For the text-containing cell, return its midpoint in (X, Y) coordinate format. 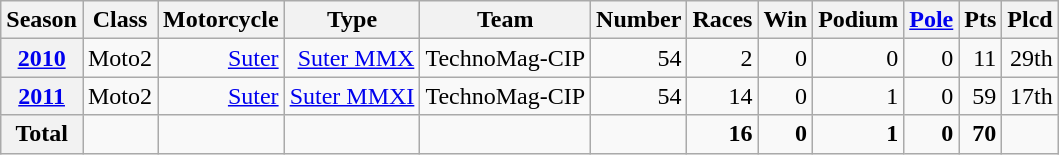
Suter MMXI (352, 96)
Team (506, 20)
Pole (932, 20)
Number (639, 20)
29th (1030, 58)
Type (352, 20)
Total (42, 134)
Plcd (1030, 20)
Season (42, 20)
Suter MMX (352, 58)
17th (1030, 96)
Win (786, 20)
14 (722, 96)
2010 (42, 58)
11 (980, 58)
Motorcycle (222, 20)
Races (722, 20)
Class (120, 20)
70 (980, 134)
59 (980, 96)
2 (722, 58)
2011 (42, 96)
16 (722, 134)
Pts (980, 20)
Podium (858, 20)
